Locate the cell with the specified text and output its (x, y) center coordinate. 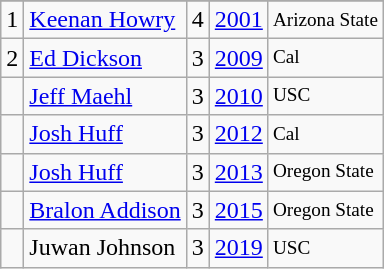
4 (198, 20)
2009 (238, 58)
Juwan Johnson (105, 248)
2001 (238, 20)
2012 (238, 134)
2013 (238, 172)
Bralon Addison (105, 210)
Keenan Howry (105, 20)
2015 (238, 210)
Jeff Maehl (105, 96)
Arizona State (325, 20)
2 (12, 58)
1 (12, 20)
2010 (238, 96)
Ed Dickson (105, 58)
2019 (238, 248)
